Detect which cell encompasses the target text, then output its (x, y) center coordinate. 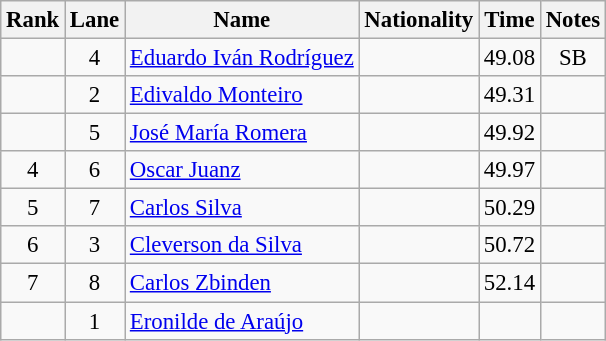
Eronilde de Araújo (242, 321)
Edivaldo Monteiro (242, 95)
Cleverson da Silva (242, 245)
Nationality (418, 20)
1 (95, 321)
49.92 (510, 133)
Eduardo Iván Rodríguez (242, 58)
Oscar Juanz (242, 170)
49.97 (510, 170)
49.08 (510, 58)
8 (95, 283)
José María Romera (242, 133)
Lane (95, 20)
Rank (33, 20)
Time (510, 20)
50.72 (510, 245)
52.14 (510, 283)
49.31 (510, 95)
Carlos Zbinden (242, 283)
2 (95, 95)
3 (95, 245)
SB (572, 58)
Notes (572, 20)
Name (242, 20)
50.29 (510, 208)
Carlos Silva (242, 208)
